Return the (X, Y) coordinate for the center point of the cell that contains the specified text.  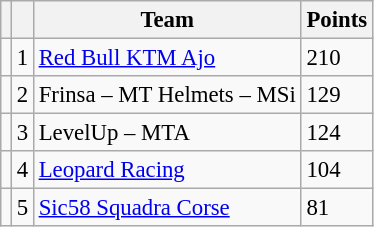
81 (336, 208)
2 (22, 95)
124 (336, 133)
210 (336, 58)
1 (22, 58)
Leopard Racing (167, 170)
5 (22, 208)
Red Bull KTM Ajo (167, 58)
LevelUp – MTA (167, 133)
104 (336, 170)
129 (336, 95)
3 (22, 133)
Sic58 Squadra Corse (167, 208)
Points (336, 20)
Team (167, 20)
4 (22, 170)
Frinsa – MT Helmets – MSi (167, 95)
